Search for the cell housing the specified text and yield its (x, y) center coordinate. 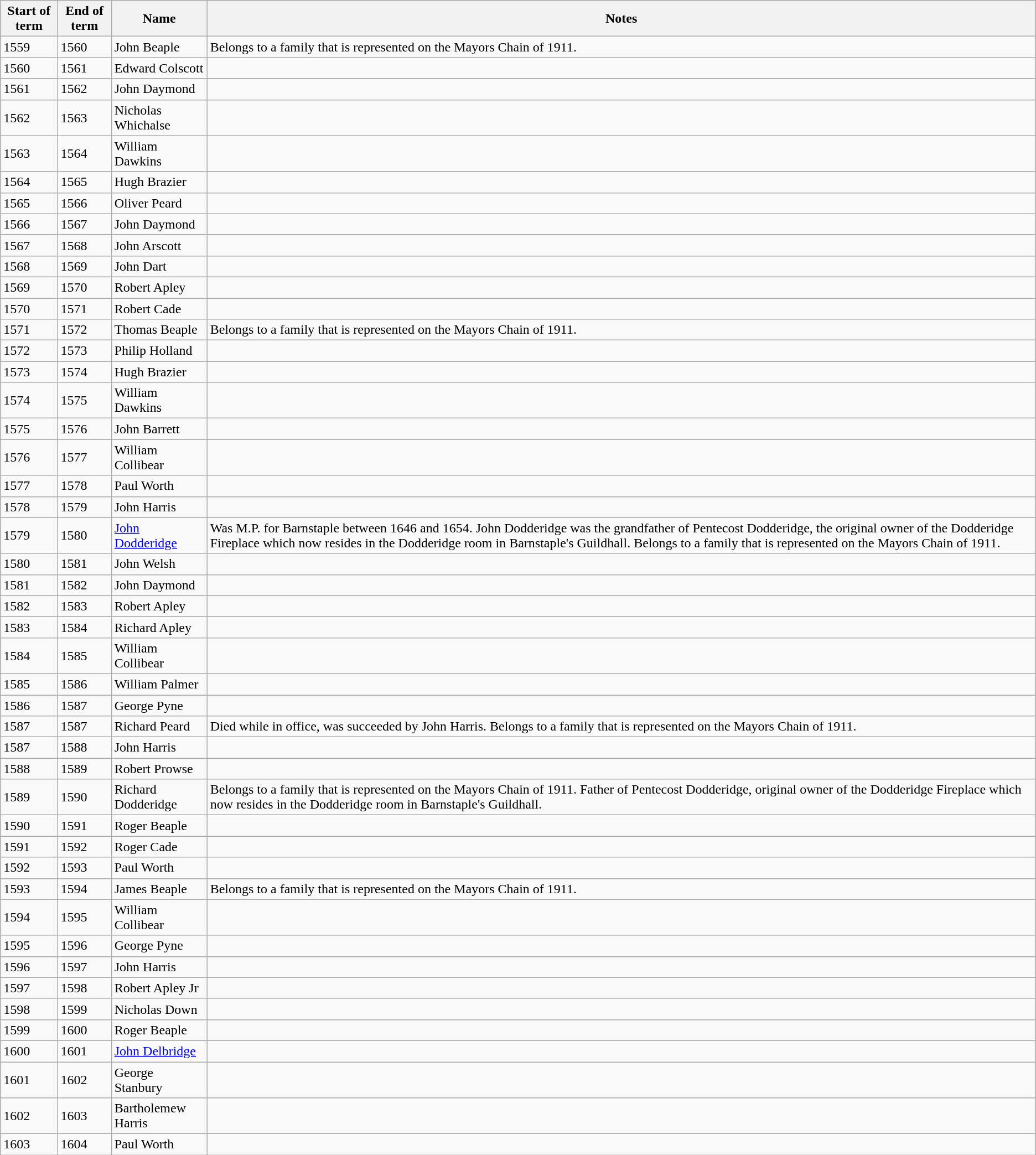
Nicholas Whichalse (159, 117)
Start of term (29, 19)
John Arscott (159, 245)
Oliver Peard (159, 203)
1604 (84, 1144)
Thomas Beaple (159, 330)
Richard Dodderidge (159, 797)
James Beaple (159, 889)
Nicholas Down (159, 1009)
John Dodderidge (159, 536)
Robert Prowse (159, 769)
Bartholemew Harris (159, 1116)
John Beaple (159, 47)
William Palmer (159, 684)
1559 (29, 47)
End of term (84, 19)
John Barrett (159, 429)
Richard Apley (159, 627)
John Delbridge (159, 1051)
George Stanbury (159, 1079)
John Dart (159, 266)
Name (159, 19)
Died while in office, was succeeded by John Harris. Belongs to a family that is represented on the Mayors Chain of 1911. (621, 727)
Richard Peard (159, 727)
Edward Colscott (159, 68)
John Welsh (159, 564)
Robert Apley Jr (159, 988)
Robert Cade (159, 308)
Philip Holland (159, 351)
Roger Cade (159, 847)
Notes (621, 19)
